Search for the cell housing the specified text and yield its [X, Y] center coordinate. 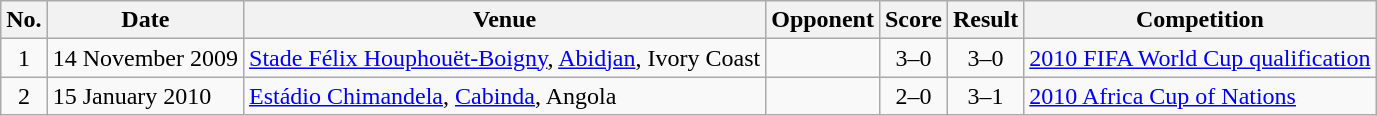
15 January 2010 [145, 96]
Stade Félix Houphouët-Boigny, Abidjan, Ivory Coast [505, 58]
14 November 2009 [145, 58]
2010 FIFA World Cup qualification [1200, 58]
2010 Africa Cup of Nations [1200, 96]
Date [145, 20]
2 [24, 96]
Competition [1200, 20]
3–1 [985, 96]
2–0 [913, 96]
Venue [505, 20]
Score [913, 20]
1 [24, 58]
Estádio Chimandela, Cabinda, Angola [505, 96]
No. [24, 20]
Opponent [823, 20]
Result [985, 20]
